Find where the given text appears and provide that cell's center as [x, y] coordinate. 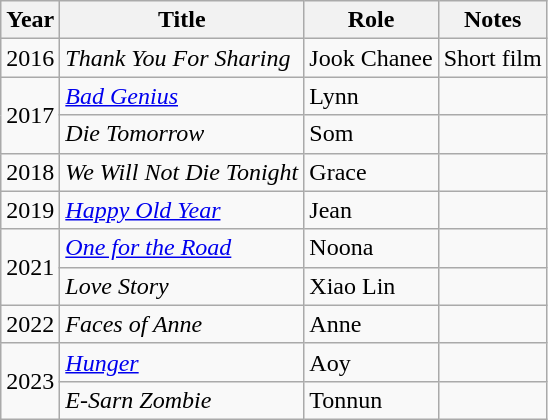
Short film [492, 58]
Grace [371, 172]
E-Sarn Zombie [182, 400]
Notes [492, 20]
2016 [30, 58]
Jook Chanee [371, 58]
Xiao Lin [371, 286]
Bad Genius [182, 96]
Love Story [182, 286]
2022 [30, 324]
Year [30, 20]
Noona [371, 248]
2021 [30, 267]
Die Tomorrow [182, 134]
Lynn [371, 96]
Thank You For Sharing [182, 58]
One for the Road [182, 248]
2018 [30, 172]
Aoy [371, 362]
Anne [371, 324]
Faces of Anne [182, 324]
2019 [30, 210]
Tonnun [371, 400]
2023 [30, 381]
Title [182, 20]
Hunger [182, 362]
We Will Not Die Tonight [182, 172]
Role [371, 20]
Jean [371, 210]
Som [371, 134]
2017 [30, 115]
Happy Old Year [182, 210]
